Provide the [x, y] coordinate of the cell's center where the given text is located.  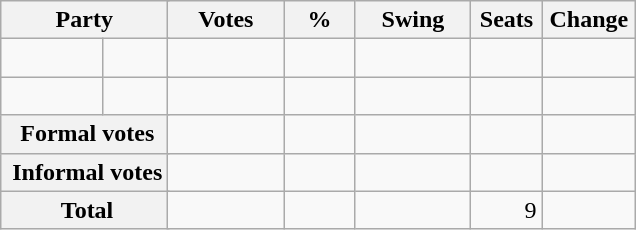
Votes [226, 20]
Total [84, 210]
Change [589, 20]
Seats [506, 20]
Party [84, 20]
% [320, 20]
9 [506, 210]
Formal votes [84, 134]
Informal votes [84, 172]
Swing [413, 20]
